For the text-containing cell, return its midpoint in [x, y] coordinate format. 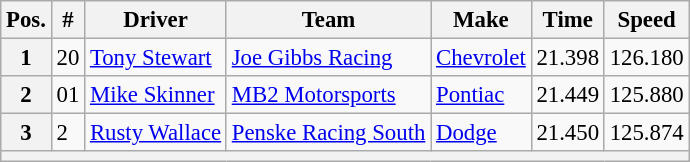
126.180 [646, 58]
Chevrolet [481, 58]
Rusty Wallace [156, 133]
Driver [156, 20]
Penske Racing South [328, 133]
MB2 Motorsports [328, 95]
Tony Stewart [156, 58]
21.450 [568, 133]
Pos. [26, 20]
3 [26, 133]
125.874 [646, 133]
Joe Gibbs Racing [328, 58]
Pontiac [481, 95]
Speed [646, 20]
1 [26, 58]
01 [68, 95]
125.880 [646, 95]
21.449 [568, 95]
21.398 [568, 58]
Dodge [481, 133]
Time [568, 20]
# [68, 20]
Team [328, 20]
20 [68, 58]
Mike Skinner [156, 95]
Make [481, 20]
